Locate the cell with the specified text and output its [x, y] center coordinate. 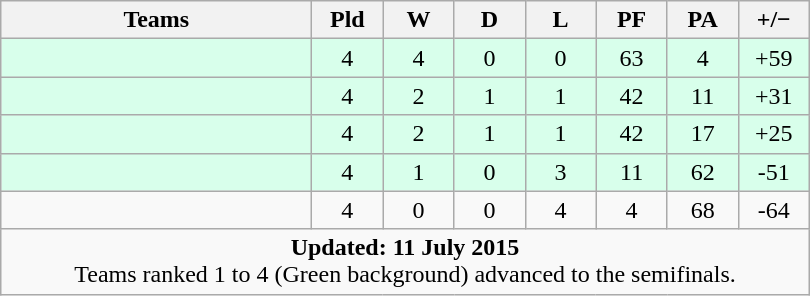
Teams [156, 20]
Updated: 11 July 2015 Teams ranked 1 to 4 (Green background) advanced to the semifinals. [405, 262]
PA [702, 20]
+31 [774, 96]
62 [702, 172]
+/− [774, 20]
+59 [774, 58]
Pld [348, 20]
63 [632, 58]
68 [702, 210]
L [560, 20]
-51 [774, 172]
-64 [774, 210]
D [490, 20]
W [418, 20]
17 [702, 134]
PF [632, 20]
+25 [774, 134]
3 [560, 172]
